Identify which cell holds the provided text, then report its [X, Y] central coordinate. 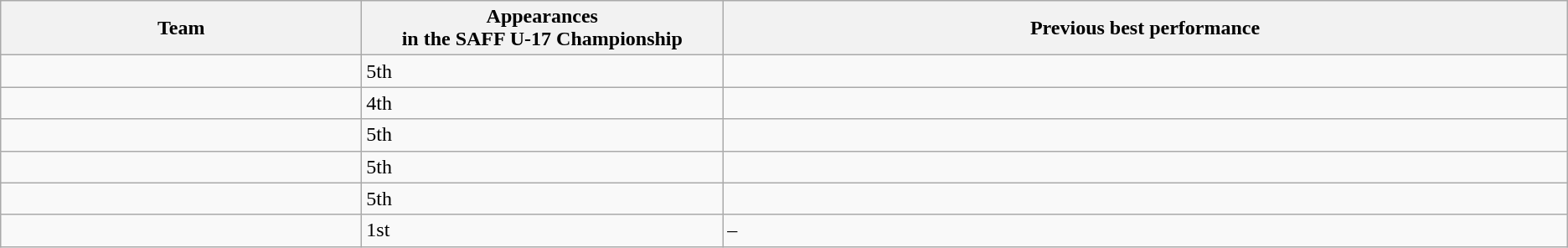
4th [543, 103]
Previous best performance [1145, 28]
Appearances in the SAFF U-17 Championship [543, 28]
Team [181, 28]
1st [543, 230]
– [1145, 230]
